Pinpoint the cell where the given text exists, returning its (X, Y) midpoint coordinate. 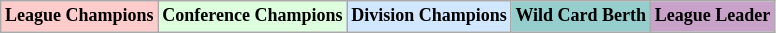
Division Champions (429, 16)
Wild Card Berth (580, 16)
League Champions (80, 16)
League Leader (712, 16)
Conference Champions (252, 16)
